Provide the [X, Y] coordinate of the cell's center where the given text is located.  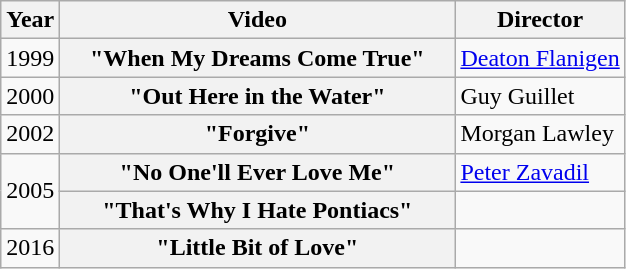
"When My Dreams Come True" [258, 58]
1999 [30, 58]
Guy Guillet [540, 96]
"That's Why I Hate Pontiacs" [258, 210]
Director [540, 20]
Deaton Flanigen [540, 58]
2016 [30, 248]
"Out Here in the Water" [258, 96]
"Forgive" [258, 134]
Video [258, 20]
2005 [30, 191]
2002 [30, 134]
"No One'll Ever Love Me" [258, 172]
2000 [30, 96]
Year [30, 20]
Morgan Lawley [540, 134]
"Little Bit of Love" [258, 248]
Peter Zavadil [540, 172]
